Pinpoint the cell where the given text exists, returning its [x, y] midpoint coordinate. 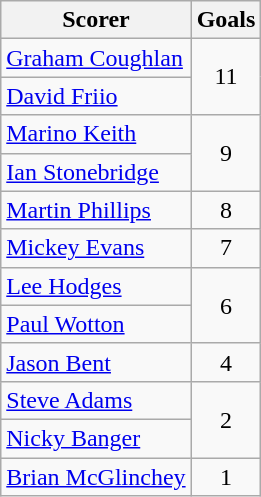
Scorer [96, 20]
Mickey Evans [96, 248]
2 [226, 419]
Paul Wotton [96, 324]
Martin Phillips [96, 210]
4 [226, 362]
Goals [226, 20]
9 [226, 153]
1 [226, 477]
David Friio [96, 96]
Brian McGlinchey [96, 477]
Jason Bent [96, 362]
11 [226, 77]
Graham Coughlan [96, 58]
Nicky Banger [96, 438]
Steve Adams [96, 400]
Lee Hodges [96, 286]
7 [226, 248]
8 [226, 210]
Ian Stonebridge [96, 172]
6 [226, 305]
Marino Keith [96, 134]
